For the text-containing cell, return its midpoint in (x, y) coordinate format. 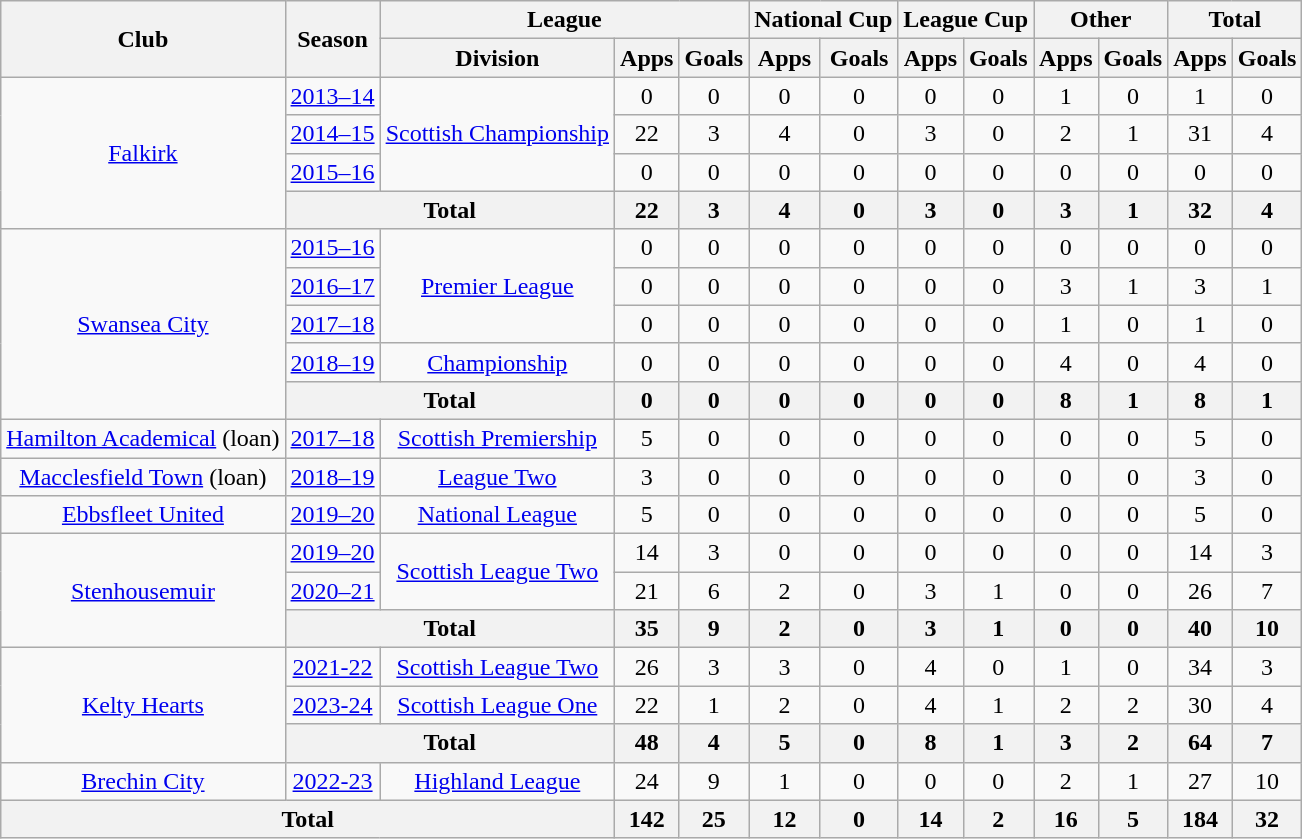
6 (714, 591)
16 (1066, 819)
National Cup (824, 20)
Falkirk (143, 153)
Hamilton Academical (loan) (143, 438)
League Cup (966, 20)
League Two (497, 477)
40 (1200, 629)
Macclesfield Town (loan) (143, 477)
Swansea City (143, 324)
12 (785, 819)
Stenhousemuir (143, 591)
Highland League (497, 781)
21 (647, 591)
Brechin City (143, 781)
Premier League (497, 286)
24 (647, 781)
2016–17 (332, 286)
2014–15 (332, 134)
Division (497, 58)
184 (1200, 819)
30 (1200, 705)
Championship (497, 362)
2023-24 (332, 705)
35 (647, 629)
2021-22 (332, 667)
League (564, 20)
Scottish Championship (497, 134)
Club (143, 39)
48 (647, 743)
25 (714, 819)
Scottish League One (497, 705)
34 (1200, 667)
National League (497, 515)
Season (332, 39)
2013–14 (332, 96)
64 (1200, 743)
Other (1101, 20)
31 (1200, 134)
2022-23 (332, 781)
2020–21 (332, 591)
27 (1200, 781)
Kelty Hearts (143, 705)
Scottish Premiership (497, 438)
Ebbsfleet United (143, 515)
142 (647, 819)
